Identify which cell holds the provided text, then report its (x, y) central coordinate. 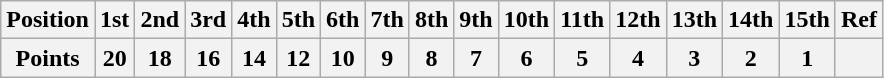
11th (582, 20)
5th (298, 20)
1 (807, 58)
3rd (208, 20)
20 (114, 58)
14 (254, 58)
4 (638, 58)
8th (431, 20)
6th (343, 20)
10 (343, 58)
16 (208, 58)
Ref (858, 20)
2 (751, 58)
3 (694, 58)
Points (48, 58)
10th (526, 20)
4th (254, 20)
1st (114, 20)
18 (160, 58)
7th (387, 20)
Position (48, 20)
2nd (160, 20)
13th (694, 20)
12th (638, 20)
12 (298, 58)
7 (476, 58)
9th (476, 20)
9 (387, 58)
15th (807, 20)
5 (582, 58)
8 (431, 58)
6 (526, 58)
14th (751, 20)
